Identify which cell holds the provided text, then report its (x, y) central coordinate. 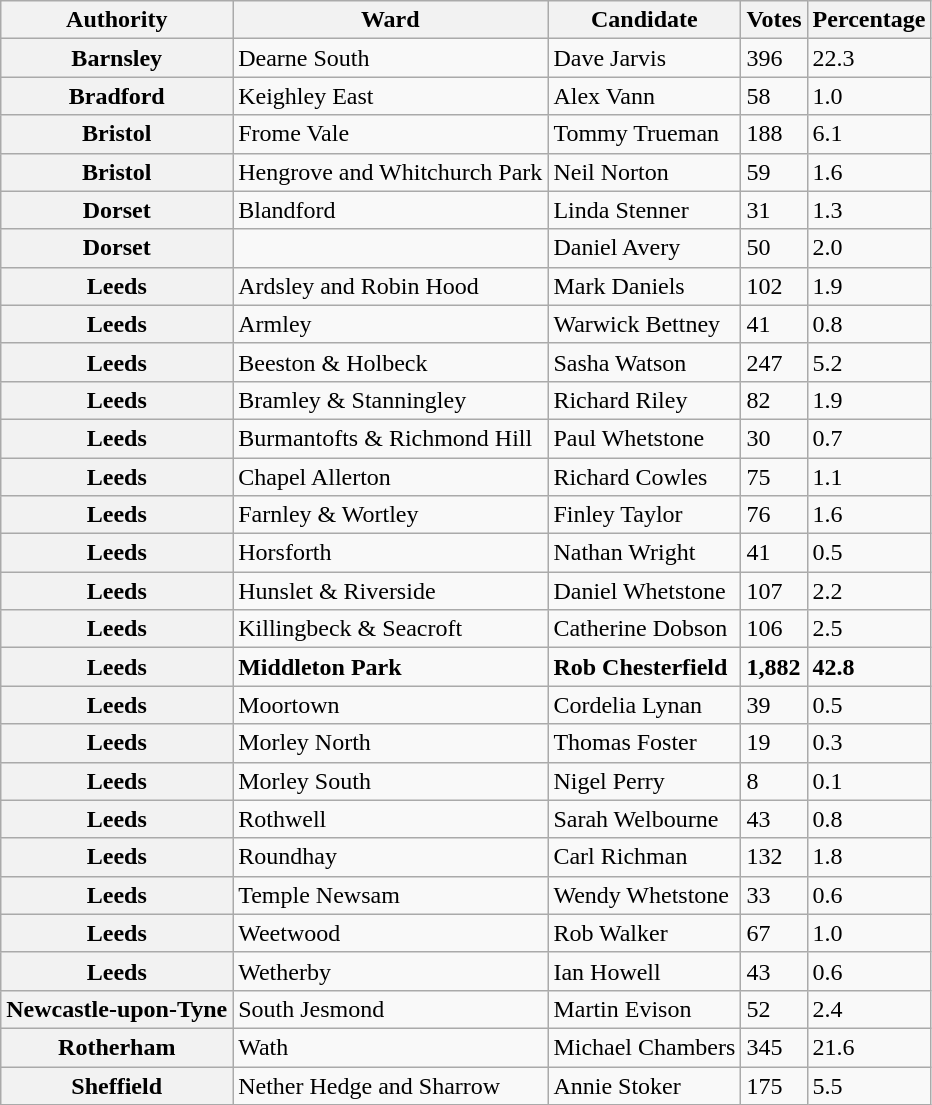
Percentage (869, 20)
52 (774, 1009)
Annie Stoker (644, 1085)
Warwick Bettney (644, 324)
247 (774, 362)
33 (774, 895)
Votes (774, 20)
Killingbeck & Seacroft (390, 629)
Armley (390, 324)
Martin Evison (644, 1009)
8 (774, 781)
Authority (117, 20)
2.4 (869, 1009)
2.5 (869, 629)
Frome Vale (390, 134)
Nether Hedge and Sharrow (390, 1085)
0.3 (869, 743)
5.5 (869, 1085)
Richard Cowles (644, 477)
0.7 (869, 438)
Rothwell (390, 819)
Tommy Trueman (644, 134)
Blandford (390, 210)
Mark Daniels (644, 286)
30 (774, 438)
Nigel Perry (644, 781)
Alex Vann (644, 96)
76 (774, 515)
Keighley East (390, 96)
82 (774, 400)
Beeston & Holbeck (390, 362)
2.0 (869, 248)
Newcastle-upon-Tyne (117, 1009)
Ian Howell (644, 971)
5.2 (869, 362)
39 (774, 705)
50 (774, 248)
21.6 (869, 1047)
Rob Chesterfield (644, 667)
Hengrove and Whitchurch Park (390, 172)
Bradford (117, 96)
42.8 (869, 667)
Sheffield (117, 1085)
Sasha Watson (644, 362)
Wetherby (390, 971)
Finley Taylor (644, 515)
19 (774, 743)
Cordelia Lynan (644, 705)
Rob Walker (644, 933)
67 (774, 933)
Wath (390, 1047)
59 (774, 172)
Daniel Avery (644, 248)
Barnsley (117, 58)
Catherine Dobson (644, 629)
Dearne South (390, 58)
6.1 (869, 134)
Wendy Whetstone (644, 895)
106 (774, 629)
Ward (390, 20)
345 (774, 1047)
0.1 (869, 781)
1.3 (869, 210)
Sarah Welbourne (644, 819)
Bramley & Stanningley (390, 400)
Hunslet & Riverside (390, 591)
Dave Jarvis (644, 58)
Roundhay (390, 857)
Richard Riley (644, 400)
Morley South (390, 781)
Weetwood (390, 933)
102 (774, 286)
1.1 (869, 477)
Farnley & Wortley (390, 515)
Chapel Allerton (390, 477)
22.3 (869, 58)
Ardsley and Robin Hood (390, 286)
Morley North (390, 743)
58 (774, 96)
Linda Stenner (644, 210)
1,882 (774, 667)
Candidate (644, 20)
75 (774, 477)
Thomas Foster (644, 743)
Rotherham (117, 1047)
Moortown (390, 705)
107 (774, 591)
Temple Newsam (390, 895)
175 (774, 1085)
2.2 (869, 591)
132 (774, 857)
Paul Whetstone (644, 438)
Burmantofts & Richmond Hill (390, 438)
Middleton Park (390, 667)
1.8 (869, 857)
South Jesmond (390, 1009)
Nathan Wright (644, 553)
Neil Norton (644, 172)
Michael Chambers (644, 1047)
Daniel Whetstone (644, 591)
Horsforth (390, 553)
31 (774, 210)
Carl Richman (644, 857)
188 (774, 134)
396 (774, 58)
